Identify which cell holds the provided text, then report its [X, Y] central coordinate. 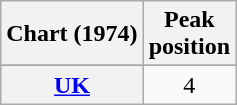
4 [189, 85]
Chart (1974) [72, 34]
Peakposition [189, 34]
UK [72, 85]
